Search for the cell housing the specified text and yield its [X, Y] center coordinate. 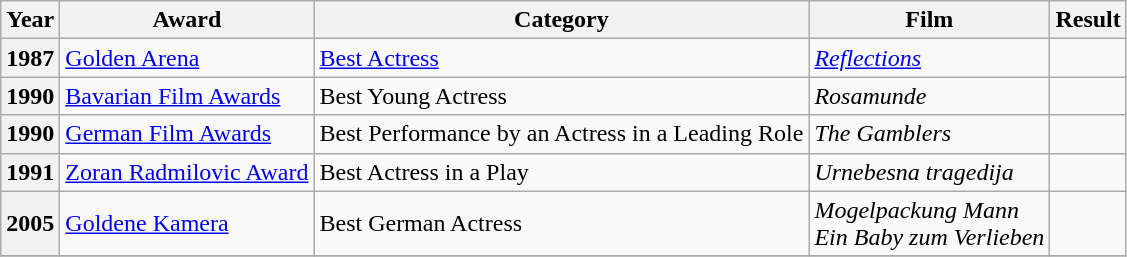
Best German Actress [562, 224]
Best Actress in a Play [562, 172]
Rosamunde [930, 96]
German Film Awards [187, 134]
Best Actress [562, 58]
Film [930, 20]
Result [1088, 20]
Category [562, 20]
Goldene Kamera [187, 224]
Urnebesna tragedija [930, 172]
Golden Arena [187, 58]
Best Performance by an Actress in a Leading Role [562, 134]
1991 [30, 172]
Award [187, 20]
1987 [30, 58]
Mogelpackung MannEin Baby zum Verlieben [930, 224]
The Gamblers [930, 134]
Year [30, 20]
2005 [30, 224]
Zoran Radmilovic Award [187, 172]
Best Young Actress [562, 96]
Bavarian Film Awards [187, 96]
Reflections [930, 58]
